Pinpoint the cell where the given text exists, returning its [X, Y] midpoint coordinate. 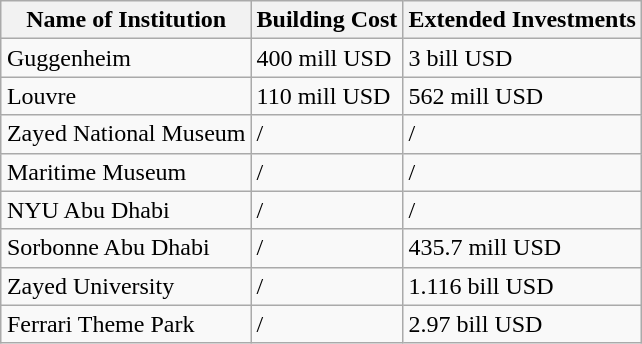
3 bill USD [522, 58]
Guggenheim [126, 58]
Ferrari Theme Park [126, 324]
Building Cost [327, 20]
Zayed National Museum [126, 134]
Zayed University [126, 286]
Maritime Museum [126, 172]
Louvre [126, 96]
Sorbonne Abu Dhabi [126, 248]
Name of Institution [126, 20]
1.116 bill USD [522, 286]
110 mill USD [327, 96]
562 mill USD [522, 96]
2.97 bill USD [522, 324]
400 mill USD [327, 58]
NYU Abu Dhabi [126, 210]
435.7 mill USD [522, 248]
Extended Investments [522, 20]
